Output the (x, y) coordinate of the center of the cell containing the given text.  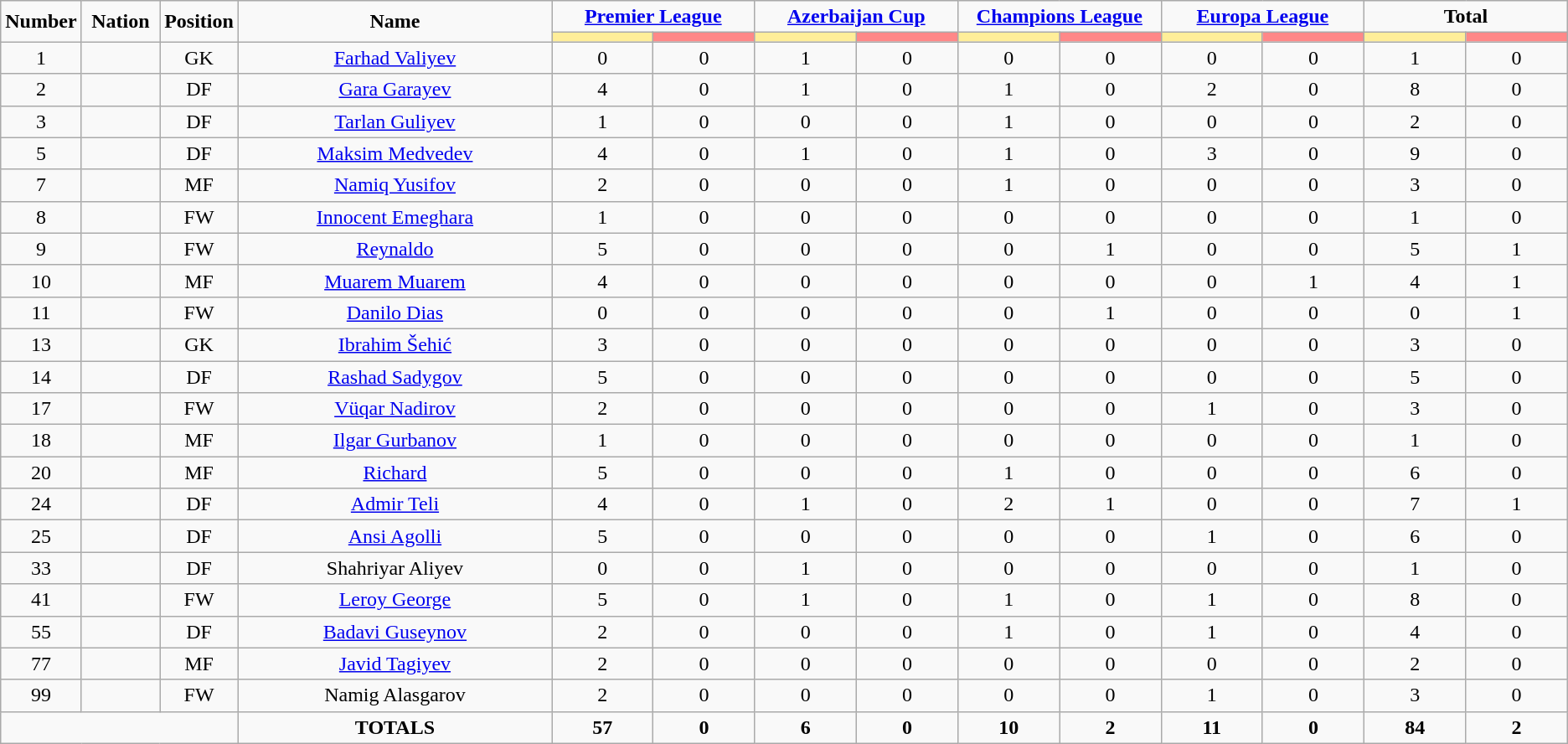
Europa League (1263, 17)
Champions League (1060, 17)
17 (41, 409)
20 (41, 473)
Ansi Agolli (395, 536)
Ibrahim Šehić (395, 344)
TOTALS (395, 727)
55 (41, 632)
Nation (121, 22)
Position (199, 22)
Shahriyar Aliyev (395, 568)
18 (41, 441)
99 (41, 695)
Innocent Emeghara (395, 217)
41 (41, 600)
Tarlan Guliyev (395, 121)
Name (395, 22)
Leroy George (395, 600)
24 (41, 504)
Namig Alasgarov (395, 695)
Namiq Yusifov (395, 185)
Farhad Valiyev (395, 58)
Danilo Dias (395, 313)
Javid Tagiyev (395, 664)
Vüqar Nadirov (395, 409)
57 (601, 727)
Gara Garayev (395, 90)
Badavi Guseynov (395, 632)
13 (41, 344)
Number (41, 22)
84 (1416, 727)
Ilgar Gurbanov (395, 441)
Rashad Sadygov (395, 376)
Total (1466, 17)
Maksim Medvedev (395, 153)
Admir Teli (395, 504)
77 (41, 664)
Premier League (653, 17)
Azerbaijan Cup (856, 17)
25 (41, 536)
33 (41, 568)
Muarem Muarem (395, 281)
Richard (395, 473)
14 (41, 376)
Reynaldo (395, 249)
